Extract the [x, y] coordinate from the center of the cell holding the provided text.  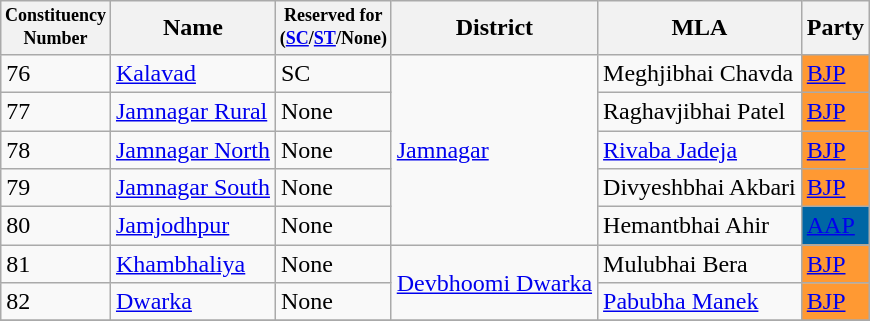
Hemantbhai Ahir [700, 226]
MLA [700, 28]
79 [56, 188]
Khambhaliya [192, 264]
77 [56, 111]
AAP [835, 226]
Reserved for(SC/ST/None) [333, 28]
Jamnagar Rural [192, 111]
Dwarka [192, 302]
Raghavjibhai Patel [700, 111]
82 [56, 302]
Devbhoomi Dwarka [494, 283]
Meghjibhai Chavda [700, 73]
81 [56, 264]
Jamnagar South [192, 188]
Jamjodhpur [192, 226]
Constituency Number [56, 28]
Divyeshbhai Akbari [700, 188]
76 [56, 73]
Rivaba Jadeja [700, 150]
Party [835, 28]
Mulubhai Bera [700, 264]
Pabubha Manek [700, 302]
Jamnagar [494, 149]
District [494, 28]
Name [192, 28]
SC [333, 73]
Jamnagar North [192, 150]
80 [56, 226]
Kalavad [192, 73]
78 [56, 150]
